Extract the [X, Y] coordinate from the center of the cell holding the provided text.  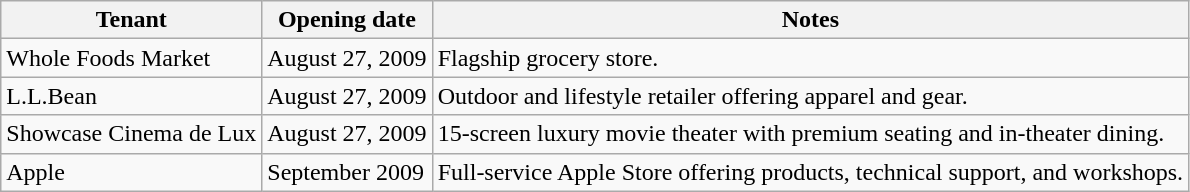
Apple [132, 172]
September 2009 [347, 172]
Showcase Cinema de Lux [132, 134]
Opening date [347, 20]
Outdoor and lifestyle retailer offering apparel and gear. [810, 96]
Notes [810, 20]
Full-service Apple Store offering products, technical support, and workshops. [810, 172]
L.L.Bean [132, 96]
Whole Foods Market [132, 58]
Tenant [132, 20]
Flagship grocery store. [810, 58]
15-screen luxury movie theater with premium seating and in-theater dining. [810, 134]
